Return the [X, Y] coordinate for the center point of the cell that contains the specified text.  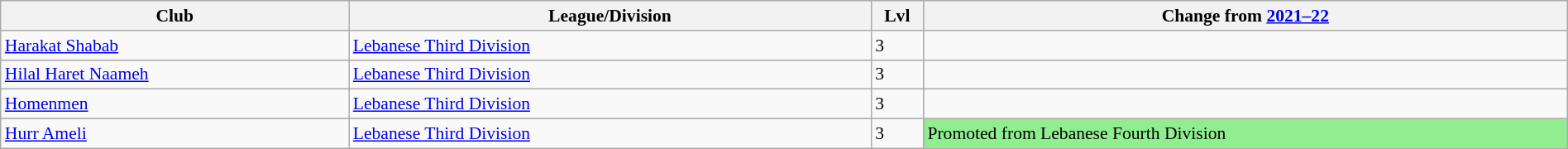
Promoted from Lebanese Fourth Division [1245, 134]
Harakat Shabab [175, 46]
Lvl [896, 16]
Hilal Haret Naameh [175, 74]
Homenmen [175, 104]
Change from 2021–22 [1245, 16]
Club [175, 16]
League/Division [610, 16]
Hurr Ameli [175, 134]
